Pinpoint the cell where the given text exists, returning its [x, y] midpoint coordinate. 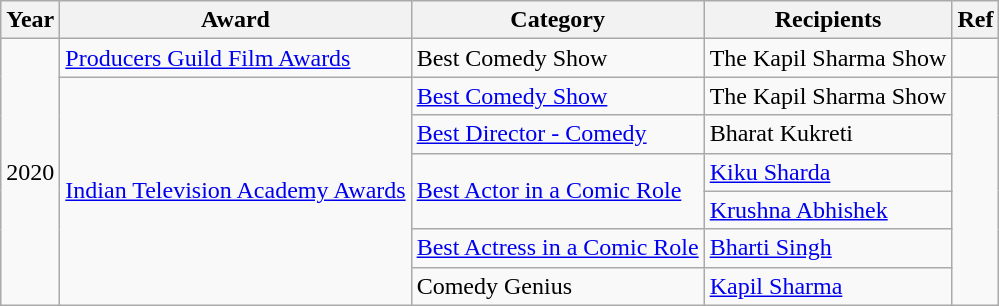
Krushna Abhishek [828, 210]
Recipients [828, 20]
Kiku Sharda [828, 172]
Kapil Sharma [828, 286]
Ref [976, 20]
Indian Television Academy Awards [236, 191]
Producers Guild Film Awards [236, 58]
Bharat Kukreti [828, 134]
Best Actor in a Comic Role [558, 191]
Best Director - Comedy [558, 134]
Best Actress in a Comic Role [558, 248]
Year [30, 20]
Category [558, 20]
Comedy Genius [558, 286]
2020 [30, 172]
Award [236, 20]
Bharti Singh [828, 248]
